For the text-containing cell, return its midpoint in (x, y) coordinate format. 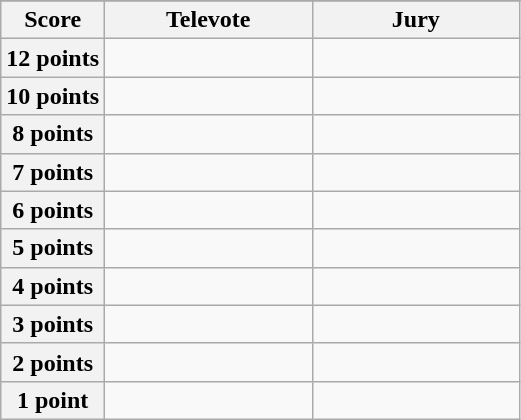
8 points (53, 134)
12 points (53, 58)
5 points (53, 248)
4 points (53, 286)
10 points (53, 96)
1 point (53, 400)
2 points (53, 362)
Televote (209, 20)
7 points (53, 172)
Score (53, 20)
3 points (53, 324)
Jury (416, 20)
6 points (53, 210)
